For the text-containing cell, return its midpoint in (x, y) coordinate format. 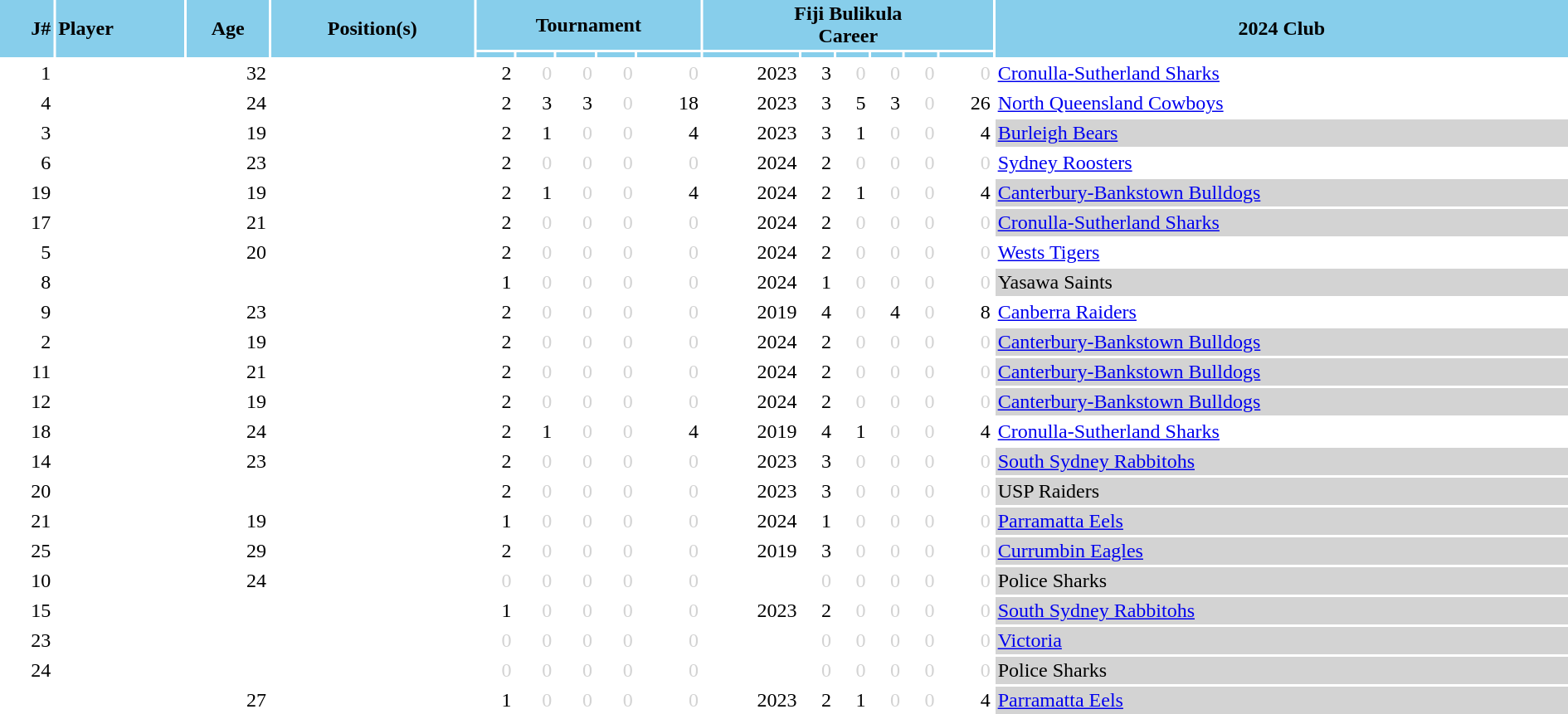
Yasawa Saints (1282, 282)
25 (27, 551)
Victoria (1282, 640)
Age (228, 28)
29 (228, 551)
Fiji Bulikula Career (848, 25)
27 (228, 700)
J# (27, 28)
9 (27, 312)
15 (27, 610)
14 (27, 461)
2024 Club (1282, 28)
Canberra Raiders (1282, 312)
Currumbin Eagles (1282, 551)
11 (27, 372)
Position(s) (373, 28)
Sydney Roosters (1282, 163)
Tournament (589, 25)
Wests Tigers (1282, 252)
North Queensland Cowboys (1282, 103)
32 (228, 73)
26 (966, 103)
10 (27, 580)
12 (27, 401)
USP Raiders (1282, 491)
Player (119, 28)
17 (27, 222)
6 (27, 163)
Burleigh Bears (1282, 133)
